From the cell containing the given text, extract its center point as (x, y) coordinate. 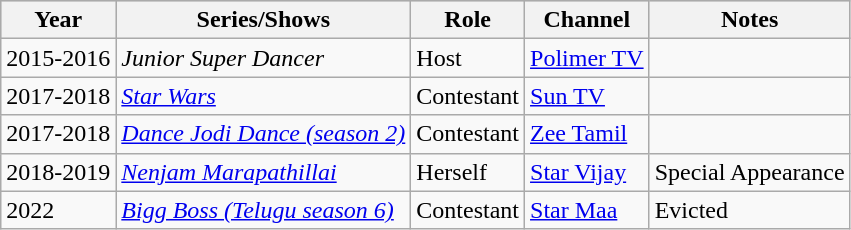
Host (468, 58)
Zee Tamil (588, 134)
Year (58, 20)
Evicted (750, 210)
Notes (750, 20)
Channel (588, 20)
Star Vijay (588, 172)
2022 (58, 210)
Special Appearance (750, 172)
Sun TV (588, 96)
Role (468, 20)
Herself (468, 172)
Polimer TV (588, 58)
2015-2016 (58, 58)
Star Maa (588, 210)
Junior Super Dancer (264, 58)
Nenjam Marapathillai (264, 172)
Bigg Boss (Telugu season 6) (264, 210)
2018-2019 (58, 172)
Dance Jodi Dance (season 2) (264, 134)
Star Wars (264, 96)
Series/Shows (264, 20)
